Find where the given text appears and provide that cell's center as [X, Y] coordinate. 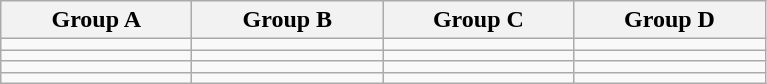
Group D [670, 20]
Group A [96, 20]
Group C [478, 20]
Group B [288, 20]
